Extract the (x, y) coordinate from the center of the cell holding the provided text.  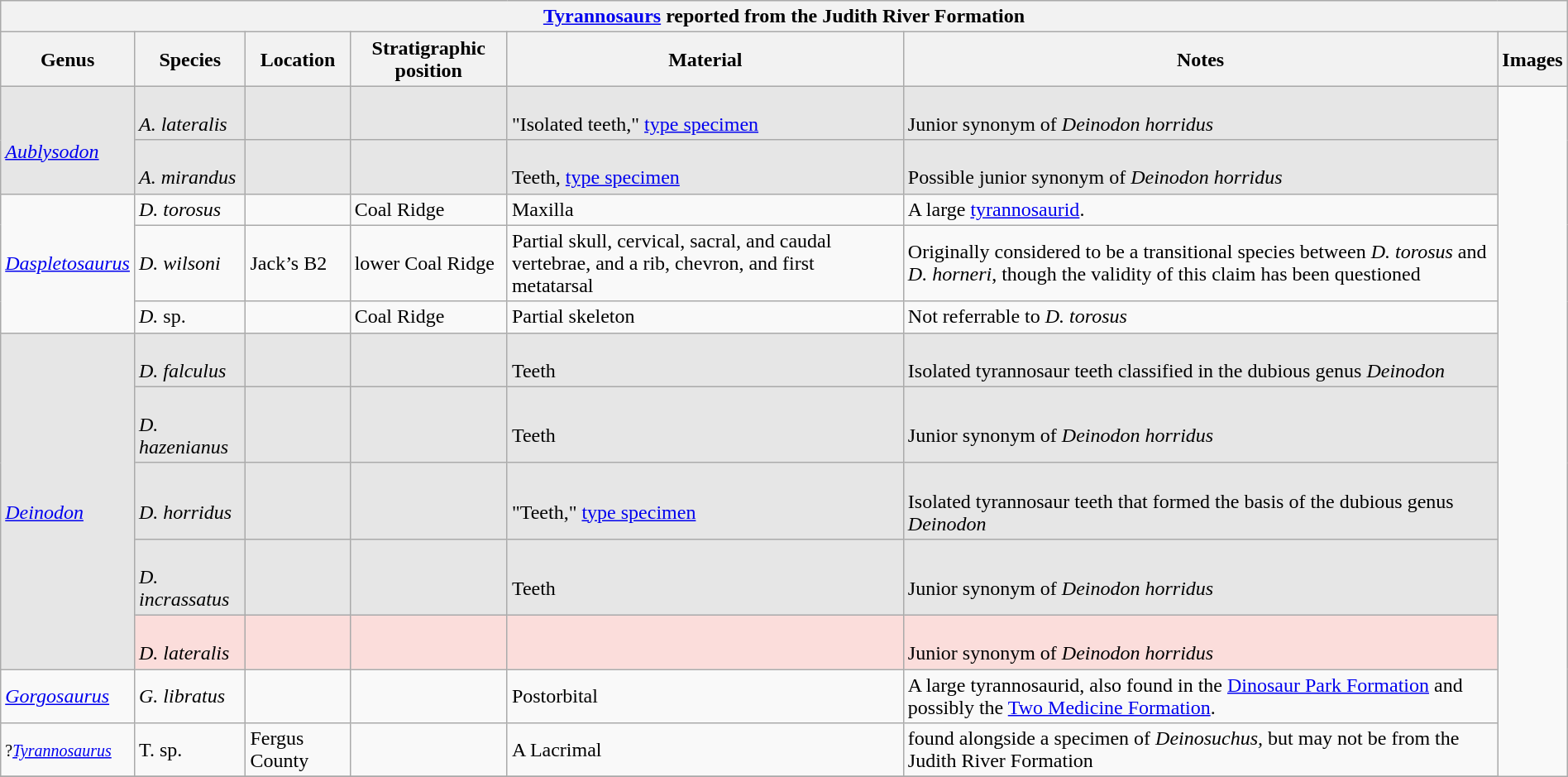
Isolated tyrannosaur teeth that formed the basis of the dubious genus Deinodon (1200, 501)
Not referrable to D. torosus (1200, 317)
Maxilla (705, 209)
D. falculus (189, 359)
Deinodon (68, 501)
lower Coal Ridge (428, 263)
Genus (68, 60)
Gorgosaurus (68, 695)
found alongside a specimen of Deinosuchus, but may not be from the Judith River Formation (1200, 750)
D. torosus (189, 209)
Notes (1200, 60)
Postorbital (705, 695)
A. lateralis (189, 113)
T. sp. (189, 750)
Species (189, 60)
"Teeth," type specimen (705, 501)
D. lateralis (189, 642)
Originally considered to be a transitional species between D. torosus and D. horneri, though the validity of this claim has been questioned (1200, 263)
G. libratus (189, 695)
"Isolated teeth," type specimen (705, 113)
A large tyrannosaurid, also found in the Dinosaur Park Formation and possibly the Two Medicine Formation. (1200, 695)
Material (705, 60)
A Lacrimal (705, 750)
Partial skeleton (705, 317)
Fergus County (298, 750)
Partial skull, cervical, sacral, and caudal vertebrae, and a rib, chevron, and first metatarsal (705, 263)
D. hazenianus (189, 424)
D. wilsoni (189, 263)
Images (1532, 60)
Possible junior synonym of Deinodon horridus (1200, 167)
Daspletosaurus (68, 263)
Teeth, type specimen (705, 167)
A large tyrannosaurid. (1200, 209)
D. horridus (189, 501)
Tyrannosaurs reported from the Judith River Formation (784, 17)
Stratigraphic position (428, 60)
D. incrassatus (189, 577)
Isolated tyrannosaur teeth classified in the dubious genus Deinodon (1200, 359)
Location (298, 60)
D. sp. (189, 317)
Aublysodon (68, 140)
A. mirandus (189, 167)
?Tyrannosaurus (68, 750)
Jack’s B2 (298, 263)
